Pinpoint the cell where the given text exists, returning its (x, y) midpoint coordinate. 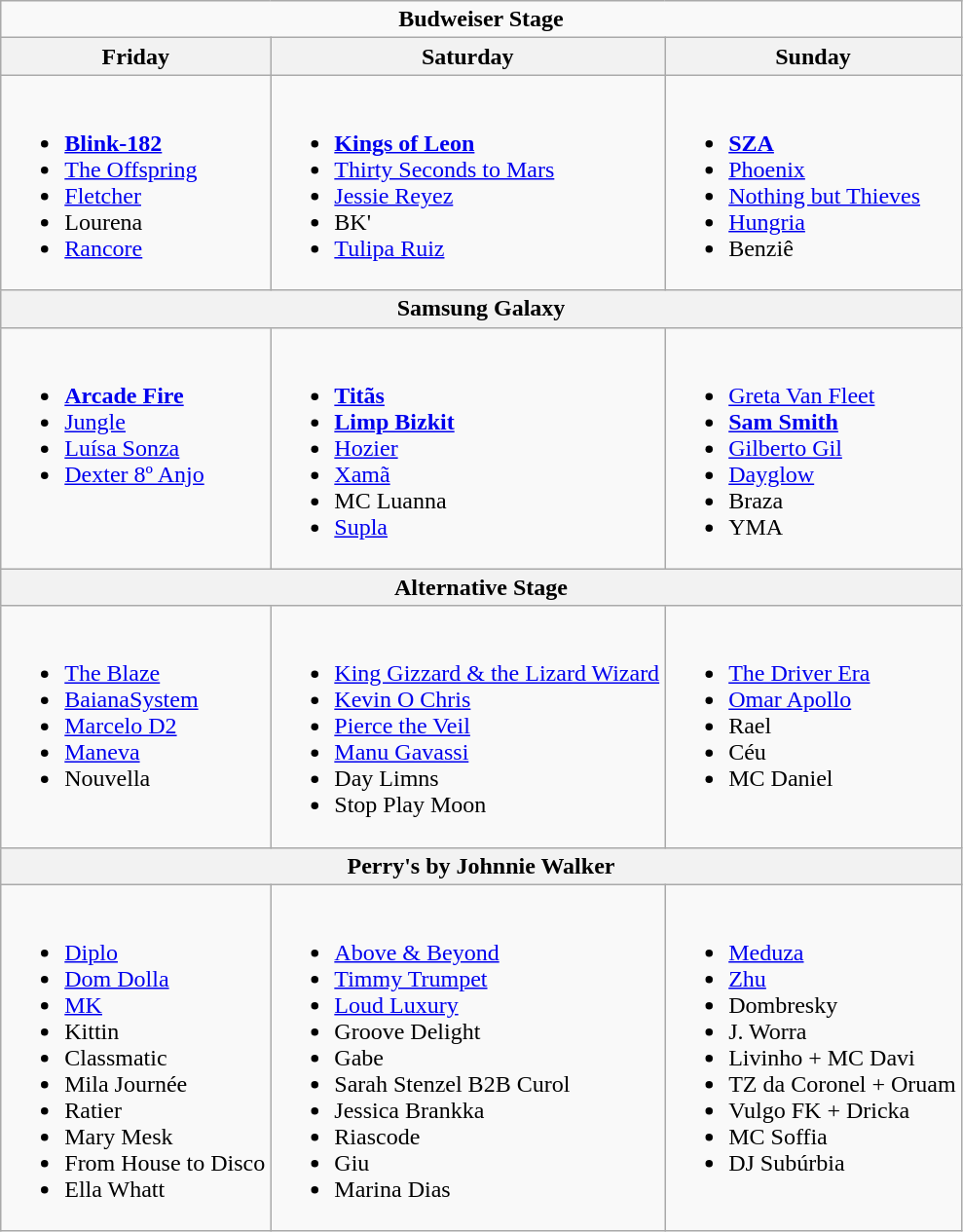
Perry's by Johnnie Walker (481, 866)
SZAPhoenixNothing but ThievesHungriaBenziê (814, 183)
Above & BeyondTimmy TrumpetLoud LuxuryGroove DelightGabeSarah Stenzel B2B CurolJessica BrankkaRiascodeGiuMarina Dias (467, 1058)
The Driver EraOmar ApolloRaelCéuMC Daniel (814, 727)
Arcade FireJungleLuísa SonzaDexter 8º Anjo (136, 448)
Blink-182The OffspringFletcherLourenaRancore (136, 183)
Kings of LeonThirty Seconds to MarsJessie ReyezBK'Tulipa Ruiz (467, 183)
TitãsLimp BizkitHozierXamãMC LuannaSupla (467, 448)
DiploDom DollaMKKittinClassmaticMila JournéeRatierMary MeskFrom House to DiscoElla Whatt (136, 1058)
MeduzaZhuDombreskyJ. WorraLivinho + MC DaviTZ da Coronel + OruamVulgo FK + DrickaMC SoffiaDJ Subúrbia (814, 1058)
Alternative Stage (481, 587)
Greta Van FleetSam SmithGilberto GilDayglowBrazaYMA (814, 448)
The BlazeBaianaSystemMarcelo D2ManevaNouvella (136, 727)
Friday (136, 56)
King Gizzard & the Lizard WizardKevin O ChrisPierce the VeilManu GavassiDay LimnsStop Play Moon (467, 727)
Samsung Galaxy (481, 309)
Sunday (814, 56)
Saturday (467, 56)
Budweiser Stage (481, 19)
